Capture the cell that displays the provided text and extract its (x, y) central coordinate. 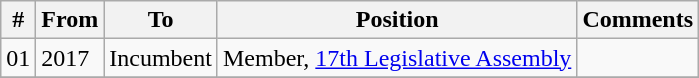
Member, 17th Legislative Assembly (396, 58)
Comments (638, 20)
From (70, 20)
To (161, 20)
Position (396, 20)
01 (18, 58)
Incumbent (161, 58)
# (18, 20)
2017 (70, 58)
